Return the [X, Y] coordinate for the center point of the cell that contains the specified text.  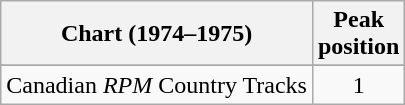
Canadian RPM Country Tracks [157, 85]
1 [358, 85]
Chart (1974–1975) [157, 34]
Peakposition [358, 34]
